Output the [x, y] coordinate of the center of the cell containing the given text.  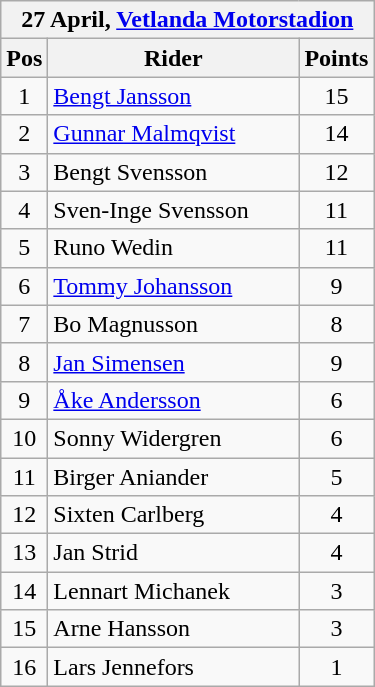
Sven-Inge Svensson [174, 210]
Pos [24, 58]
Bengt Svensson [174, 172]
Tommy Johansson [174, 286]
Gunnar Malmqvist [174, 134]
Sonny Widergren [174, 438]
Points [336, 58]
Åke Andersson [174, 400]
16 [24, 667]
7 [24, 324]
Bo Magnusson [174, 324]
13 [24, 553]
Birger Aniander [174, 477]
Jan Simensen [174, 362]
Bengt Jansson [174, 96]
Rider [174, 58]
Runo Wedin [174, 248]
Lars Jennefors [174, 667]
10 [24, 438]
Sixten Carlberg [174, 515]
2 [24, 134]
Jan Strid [174, 553]
27 April, Vetlanda Motorstadion [188, 20]
Arne Hansson [174, 629]
Lennart Michanek [174, 591]
